From the cell containing the given text, extract its center point as [X, Y] coordinate. 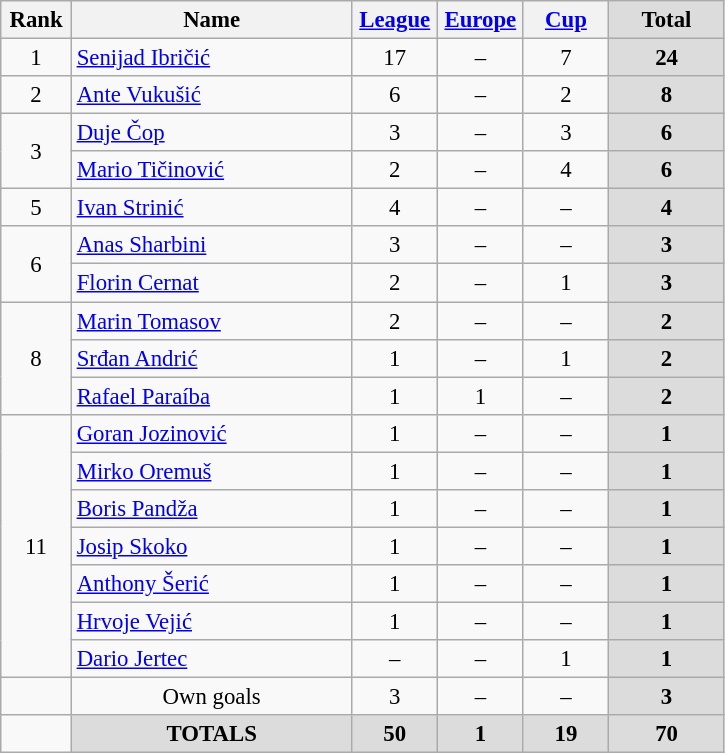
Florin Cernat [212, 283]
Total [667, 20]
70 [667, 734]
5 [36, 208]
Duje Čop [212, 133]
Srđan Andrić [212, 358]
Marin Tomasov [212, 321]
Name [212, 20]
League [395, 20]
50 [395, 734]
Hrvoje Vejić [212, 621]
Anthony Šerić [212, 584]
19 [566, 734]
Own goals [212, 697]
Dario Jertec [212, 659]
7 [566, 58]
11 [36, 546]
TOTALS [212, 734]
Josip Skoko [212, 546]
17 [395, 58]
Rafael Paraíba [212, 396]
Mario Tičinović [212, 170]
Ante Vukušić [212, 95]
Rank [36, 20]
Mirko Oremuš [212, 471]
Senijad Ibričić [212, 58]
Boris Pandža [212, 509]
24 [667, 58]
Goran Jozinović [212, 433]
Cup [566, 20]
Europe [481, 20]
Ivan Strinić [212, 208]
Anas Sharbini [212, 245]
